Search for the cell housing the specified text and yield its [X, Y] center coordinate. 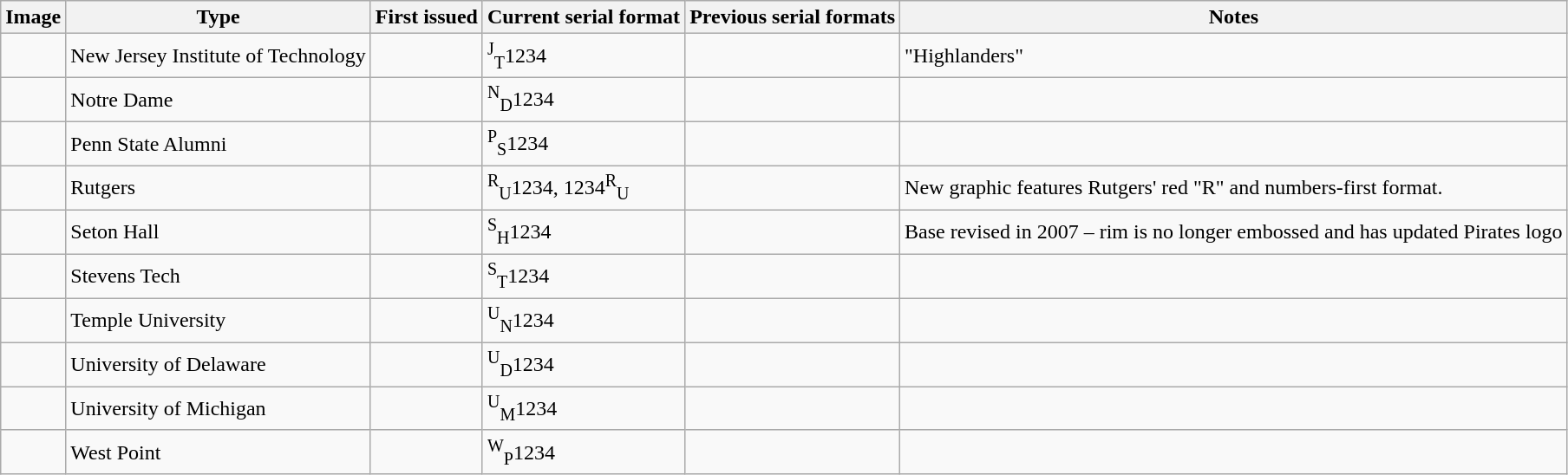
Penn State Alumni [219, 144]
Image [33, 17]
Stevens Tech [219, 276]
WP1234 [583, 452]
ST1234 [583, 276]
New graphic features Rutgers' red "R" and numbers-first format. [1234, 187]
New Jersey Institute of Technology [219, 55]
West Point [219, 452]
UD1234 [583, 364]
Notes [1234, 17]
Base revised in 2007 – rim is no longer embossed and has updated Pirates logo [1234, 232]
Temple University [219, 321]
Seton Hall [219, 232]
Notre Dame [219, 101]
"Highlanders" [1234, 55]
RU1234, 1234RU [583, 187]
University of Michigan [219, 409]
ND1234 [583, 101]
UM1234 [583, 409]
Rutgers [219, 187]
Previous serial formats [793, 17]
Current serial format [583, 17]
SH1234 [583, 232]
PS1234 [583, 144]
First issued [427, 17]
Type [219, 17]
UN1234 [583, 321]
JT1234 [583, 55]
University of Delaware [219, 364]
